Locate the cell with the specified text and output its (X, Y) center coordinate. 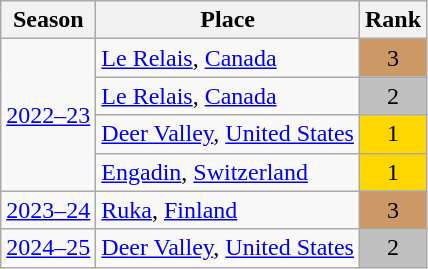
2023–24 (48, 210)
Ruka, Finland (228, 210)
Rank (392, 20)
2022–23 (48, 115)
Season (48, 20)
Place (228, 20)
Engadin, Switzerland (228, 172)
2024–25 (48, 248)
